Pinpoint the cell where the given text exists, returning its (x, y) midpoint coordinate. 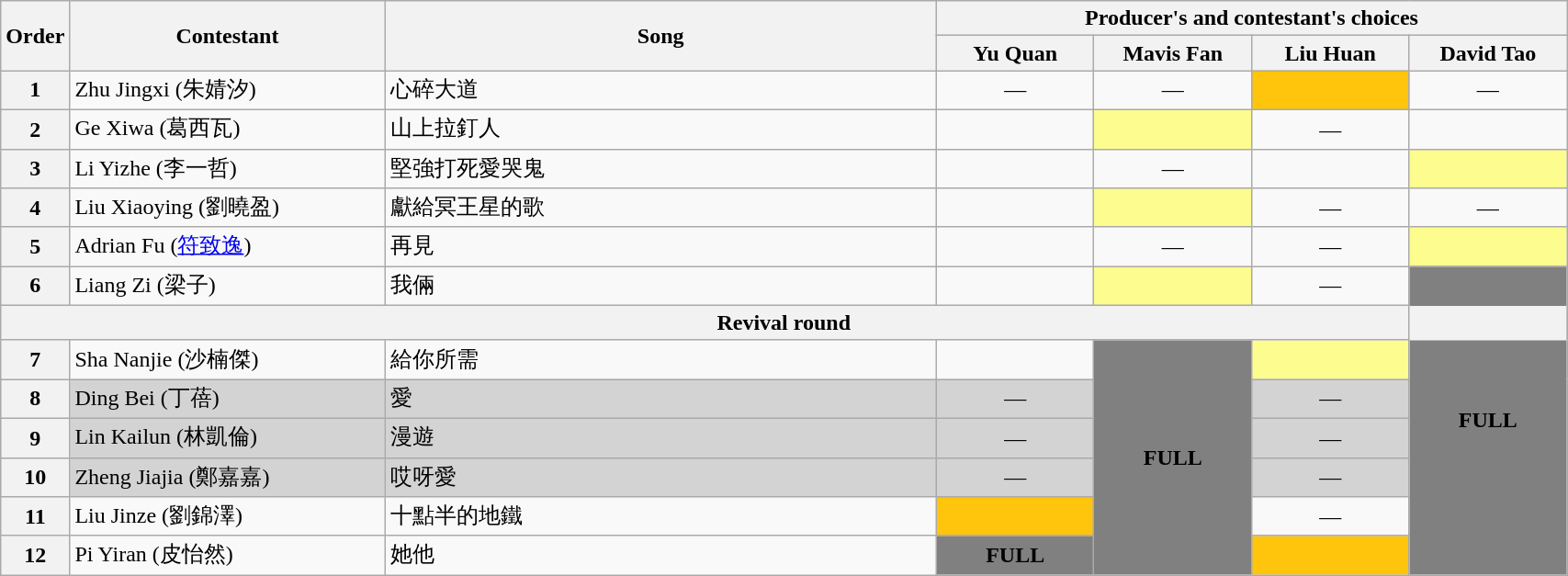
Contestant (228, 36)
再見 (660, 246)
Order (35, 36)
Sha Nanjie (沙楠傑) (228, 360)
Yu Quan (1015, 53)
山上拉釘人 (660, 129)
3 (35, 169)
Liu Xiaoying (劉曉盈) (228, 208)
漫遊 (660, 437)
Zhu Jingxi (朱婧汐) (228, 90)
10 (35, 478)
9 (35, 437)
Adrian Fu (符致逸) (228, 246)
2 (35, 129)
Liu Huan (1330, 53)
Ge Xiwa (葛西瓦) (228, 129)
12 (35, 555)
4 (35, 208)
David Tao (1488, 53)
愛 (660, 399)
6 (35, 287)
8 (35, 399)
11 (35, 516)
Liu Jinze (劉錦澤) (228, 516)
Song (660, 36)
Li Yizhe (李一哲) (228, 169)
Lin Kailun (林凱倫) (228, 437)
Liang Zi (梁子) (228, 287)
獻給冥王星的歌 (660, 208)
Zheng Jiajia (鄭嘉嘉) (228, 478)
給你所需 (660, 360)
哎呀愛 (660, 478)
堅強打死愛哭鬼 (660, 169)
5 (35, 246)
Pi Yiran (皮怡然) (228, 555)
Ding Bei (丁蓓) (228, 399)
Revival round (784, 322)
7 (35, 360)
心碎大道 (660, 90)
十點半的地鐵 (660, 516)
我倆 (660, 287)
Mavis Fan (1173, 53)
1 (35, 90)
Producer's and contestant's choices (1251, 18)
她他 (660, 555)
